For the text-containing cell, return its midpoint in (X, Y) coordinate format. 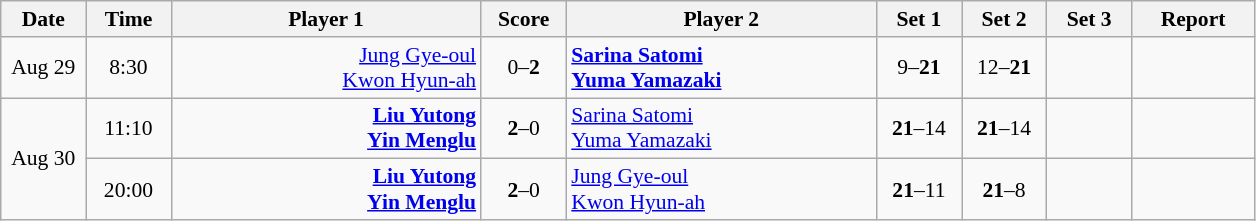
21–11 (918, 190)
8:30 (128, 68)
0–2 (524, 68)
Report (1194, 19)
Set 3 (1090, 19)
Set 1 (918, 19)
Player 1 (326, 19)
12–21 (1004, 68)
Score (524, 19)
Player 2 (721, 19)
20:00 (128, 190)
Time (128, 19)
Aug 29 (44, 68)
Aug 30 (44, 159)
9–21 (918, 68)
21–8 (1004, 190)
Set 2 (1004, 19)
Date (44, 19)
11:10 (128, 128)
